Detect which cell encompasses the target text, then output its (x, y) center coordinate. 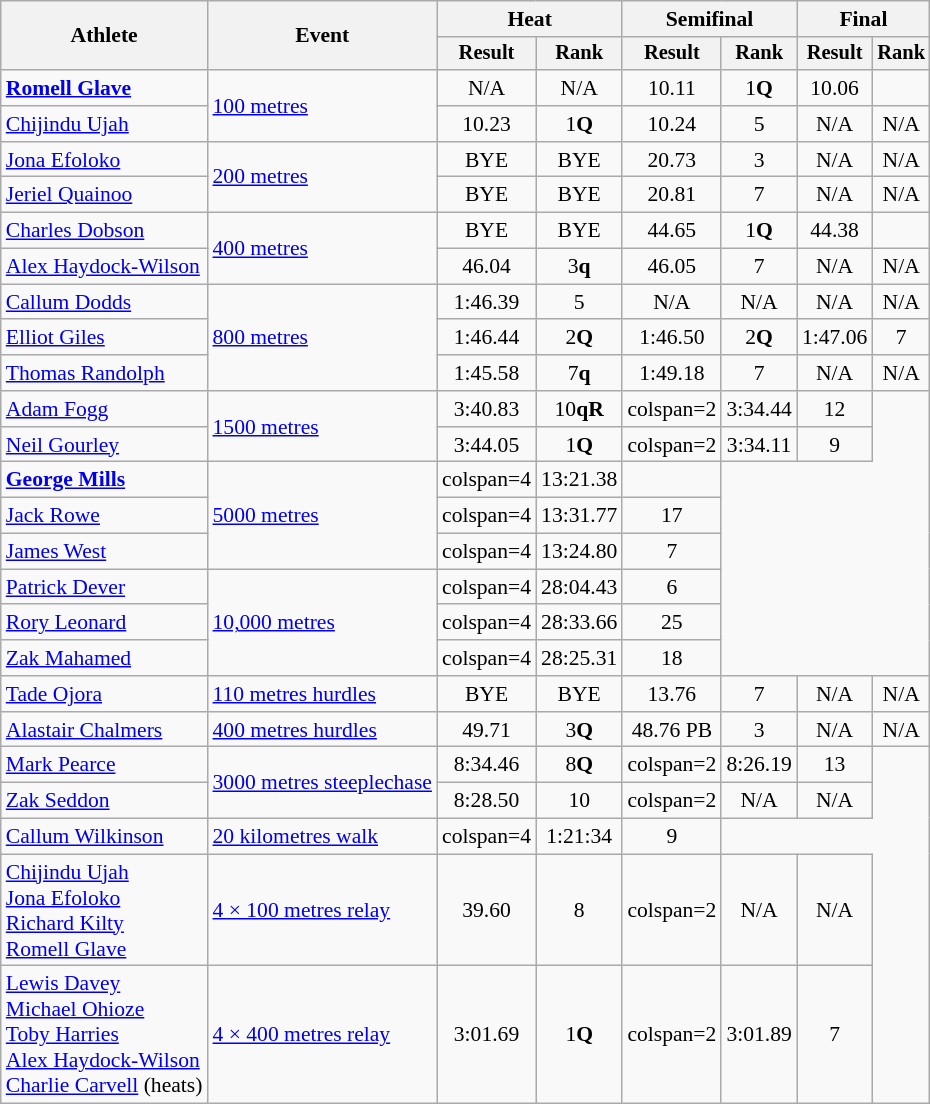
Chijindu UjahJona EfolokoRichard KiltyRomell Glave (104, 910)
Elliot Giles (104, 338)
3q (579, 267)
10.11 (672, 88)
12 (834, 409)
Alastair Chalmers (104, 730)
Semifinal (710, 19)
10.24 (672, 124)
Heat (530, 19)
48.76 PB (672, 730)
10,000 metres (322, 622)
Tade Ojora (104, 694)
110 metres hurdles (322, 694)
13 (834, 765)
1:46.39 (486, 302)
100 metres (322, 106)
Callum Dodds (104, 302)
20.73 (672, 160)
20.81 (672, 195)
Chijindu Ujah (104, 124)
25 (672, 623)
Jeriel Quainoo (104, 195)
Romell Glave (104, 88)
1:47.06 (834, 338)
3:01.69 (486, 1035)
Rory Leonard (104, 623)
44.38 (834, 231)
13:21.38 (579, 480)
Jona Efoloko (104, 160)
46.05 (672, 267)
18 (672, 658)
5000 metres (322, 516)
1:21:34 (579, 837)
17 (672, 516)
400 metres (322, 248)
3:44.05 (486, 445)
10.06 (834, 88)
1:46.50 (672, 338)
3:34.44 (758, 409)
3:34.11 (758, 445)
13.76 (672, 694)
4 × 100 metres relay (322, 910)
4 × 400 metres relay (322, 1035)
8 (579, 910)
1:49.18 (672, 373)
800 metres (322, 338)
1:46.44 (486, 338)
28:04.43 (579, 587)
Final (864, 19)
1500 metres (322, 426)
Athlete (104, 36)
Adam Fogg (104, 409)
49.71 (486, 730)
8:34.46 (486, 765)
44.65 (672, 231)
3Q (579, 730)
Lewis DaveyMichael OhiozeToby HarriesAlex Haydock-WilsonCharlie Carvell (heats) (104, 1035)
Event (322, 36)
13:24.80 (579, 552)
10qR (579, 409)
Thomas Randolph (104, 373)
Jack Rowe (104, 516)
28:33.66 (579, 623)
10.23 (486, 124)
20 kilometres walk (322, 837)
8:28.50 (486, 801)
200 metres (322, 178)
10 (579, 801)
Alex Haydock-Wilson (104, 267)
Mark Pearce (104, 765)
1:45.58 (486, 373)
28:25.31 (579, 658)
George Mills (104, 480)
400 metres hurdles (322, 730)
46.04 (486, 267)
3:40.83 (486, 409)
8:26.19 (758, 765)
3000 metres steeplechase (322, 782)
39.60 (486, 910)
13:31.77 (579, 516)
James West (104, 552)
Zak Mahamed (104, 658)
Neil Gourley (104, 445)
3:01.89 (758, 1035)
Charles Dobson (104, 231)
Patrick Dever (104, 587)
7q (579, 373)
Callum Wilkinson (104, 837)
6 (672, 587)
Zak Seddon (104, 801)
8Q (579, 765)
